Capture the cell that displays the provided text and extract its [X, Y] central coordinate. 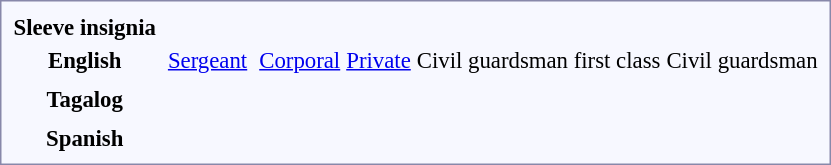
Spanish [84, 138]
Corporal [300, 60]
Private [379, 60]
Civil guardsman [742, 60]
Tagalog [84, 99]
Sergeant [207, 60]
English [84, 60]
Civil guardsman first class [538, 60]
Sleeve insignia [84, 27]
